Return the (x, y) coordinate for the center point of the cell that contains the specified text.  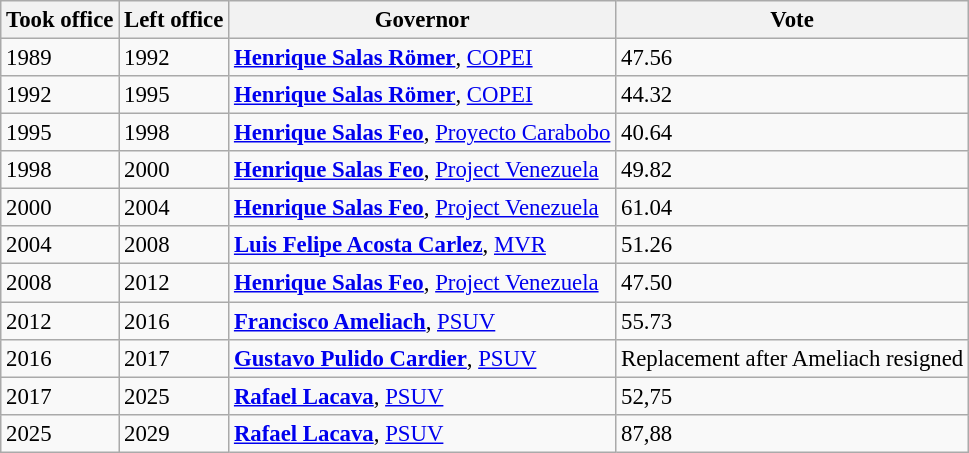
47.56 (792, 58)
Gustavo Pulido Cardier, PSUV (422, 358)
Luis Felipe Acosta Carlez, MVR (422, 245)
Replacement after Ameliach resigned (792, 358)
49.82 (792, 170)
44.32 (792, 95)
55.73 (792, 321)
51.26 (792, 245)
2029 (174, 433)
40.64 (792, 133)
Vote (792, 20)
87,88 (792, 433)
Took office (60, 20)
61.04 (792, 208)
Francisco Ameliach, PSUV (422, 321)
Left office (174, 20)
1989 (60, 58)
52,75 (792, 396)
Governor (422, 20)
Henrique Salas Feo, Proyecto Carabobo (422, 133)
47.50 (792, 283)
